Locate the cell with the specified text and output its [x, y] center coordinate. 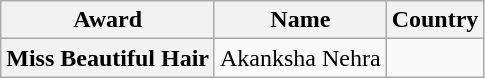
Country [435, 20]
Akanksha Nehra [300, 58]
Award [108, 20]
Miss Beautiful Hair [108, 58]
Name [300, 20]
